Detect which cell encompasses the target text, then output its (X, Y) center coordinate. 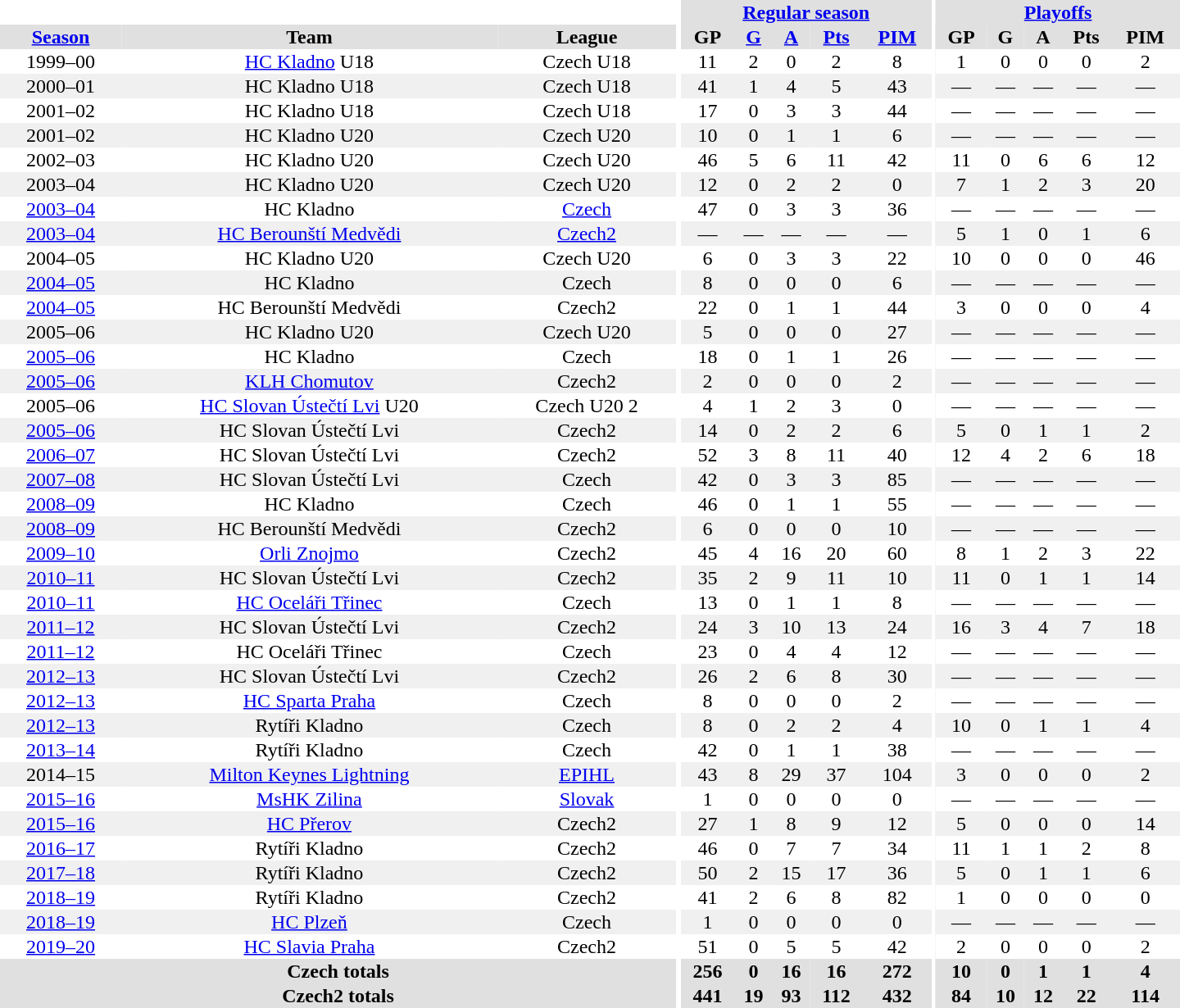
2007–08 (61, 479)
55 (897, 504)
51 (707, 947)
HC Přerov (310, 824)
441 (707, 996)
40 (897, 455)
84 (961, 996)
47 (707, 209)
2017–18 (61, 873)
114 (1146, 996)
256 (707, 971)
HC Sparta Praha (310, 701)
Czech2 totals (338, 996)
2006–07 (61, 455)
104 (897, 774)
15 (792, 873)
272 (897, 971)
37 (836, 774)
38 (897, 750)
Slovak (587, 799)
23 (707, 652)
35 (707, 578)
2009–10 (61, 553)
Czech totals (338, 971)
HC Slavia Praha (310, 947)
2000–01 (61, 86)
82 (897, 897)
50 (707, 873)
HC Plzeň (310, 922)
2002–03 (61, 160)
19 (754, 996)
34 (897, 848)
MsHK Zilina (310, 799)
2019–20 (61, 947)
2013–14 (61, 750)
29 (792, 774)
2016–17 (61, 848)
1999–00 (61, 61)
Czech U20 2 (587, 406)
85 (897, 479)
Season (61, 37)
EPIHL (587, 774)
League (587, 37)
60 (897, 553)
KLH Chomutov (310, 381)
52 (707, 455)
Orli Znojmo (310, 553)
432 (897, 996)
93 (792, 996)
45 (707, 553)
30 (897, 676)
HC Slovan Ústečtí Lvi U20 (310, 406)
112 (836, 996)
2014–15 (61, 774)
Milton Keynes Lightning (310, 774)
Team (310, 37)
Playoffs (1058, 12)
Regular season (806, 12)
